Scan for the cell matching the given text and deliver its [X, Y] coordinate at center. 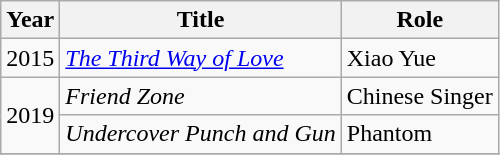
Year [30, 20]
Phantom [420, 134]
Friend Zone [200, 96]
Role [420, 20]
Title [200, 20]
2019 [30, 115]
Undercover Punch and Gun [200, 134]
Chinese Singer [420, 96]
Xiao Yue [420, 58]
2015 [30, 58]
The Third Way of Love [200, 58]
